Determine the (x, y) coordinate at the center of the cell enclosing the given text.  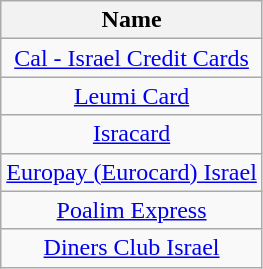
Name (132, 20)
Isracard (132, 134)
Cal - Israel Credit Cards (132, 58)
Leumi Card (132, 96)
Europay (Eurocard) Israel (132, 172)
Poalim Express (132, 210)
Diners Club Israel (132, 248)
